Capture the cell that displays the provided text and extract its [x, y] central coordinate. 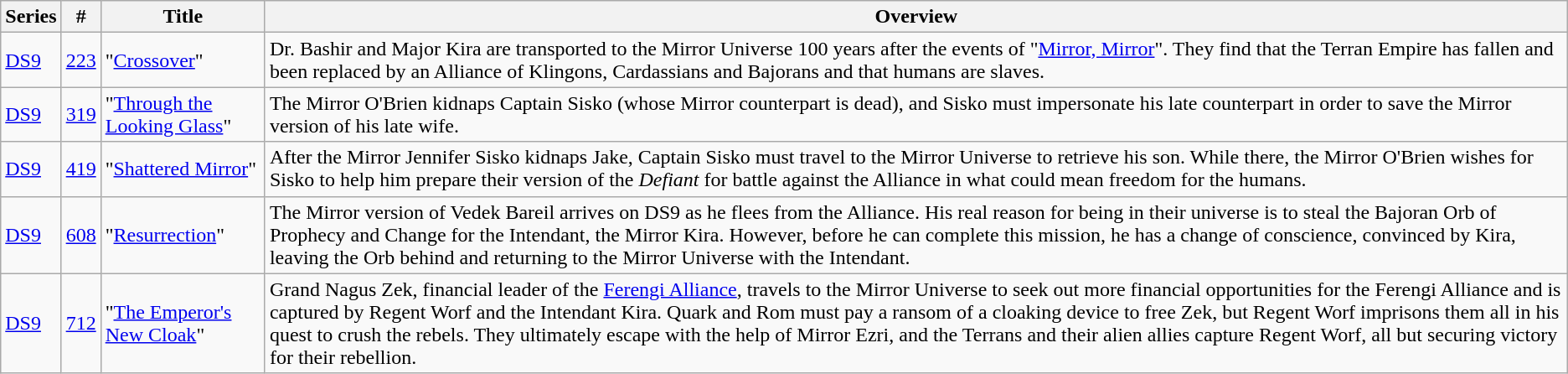
"Through the Looking Glass" [183, 114]
319 [80, 114]
"Resurrection" [183, 235]
419 [80, 169]
# [80, 17]
608 [80, 235]
712 [80, 324]
Title [183, 17]
223 [80, 60]
"Shattered Mirror" [183, 169]
"Crossover" [183, 60]
Overview [916, 17]
Series [31, 17]
"The Emperor's New Cloak" [183, 324]
